Detect which cell encompasses the target text, then output its (X, Y) center coordinate. 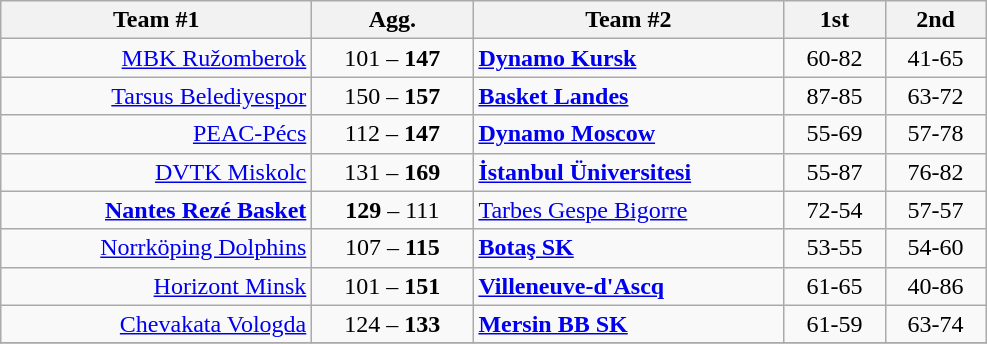
Villeneuve-d'Ascq (628, 286)
Agg. (392, 20)
Botaş SK (628, 248)
Team #1 (156, 20)
55-69 (834, 134)
MBK Ružomberok (156, 58)
Dynamo Kursk (628, 58)
150 – 157 (392, 96)
55-87 (834, 172)
76-82 (936, 172)
Chevakata Vologda (156, 324)
60-82 (834, 58)
61-65 (834, 286)
112 – 147 (392, 134)
101 – 147 (392, 58)
Nantes Rezé Basket (156, 210)
54-60 (936, 248)
41-65 (936, 58)
61-59 (834, 324)
İstanbul Üniversitesi (628, 172)
Tarbes Gespe Bigorre (628, 210)
124 – 133 (392, 324)
107 – 115 (392, 248)
Team #2 (628, 20)
101 – 151 (392, 286)
40-86 (936, 286)
1st (834, 20)
DVTK Miskolc (156, 172)
PEAC-Pécs (156, 134)
57-57 (936, 210)
53-55 (834, 248)
57-78 (936, 134)
131 – 169 (392, 172)
72-54 (834, 210)
Mersin BB SK (628, 324)
Norrköping Dolphins (156, 248)
2nd (936, 20)
63-74 (936, 324)
63-72 (936, 96)
Basket Landes (628, 96)
Horizont Minsk (156, 286)
87-85 (834, 96)
129 – 111 (392, 210)
Tarsus Belediyespor (156, 96)
Dynamo Moscow (628, 134)
